Determine the [x, y] coordinate at the center of the cell enclosing the given text.  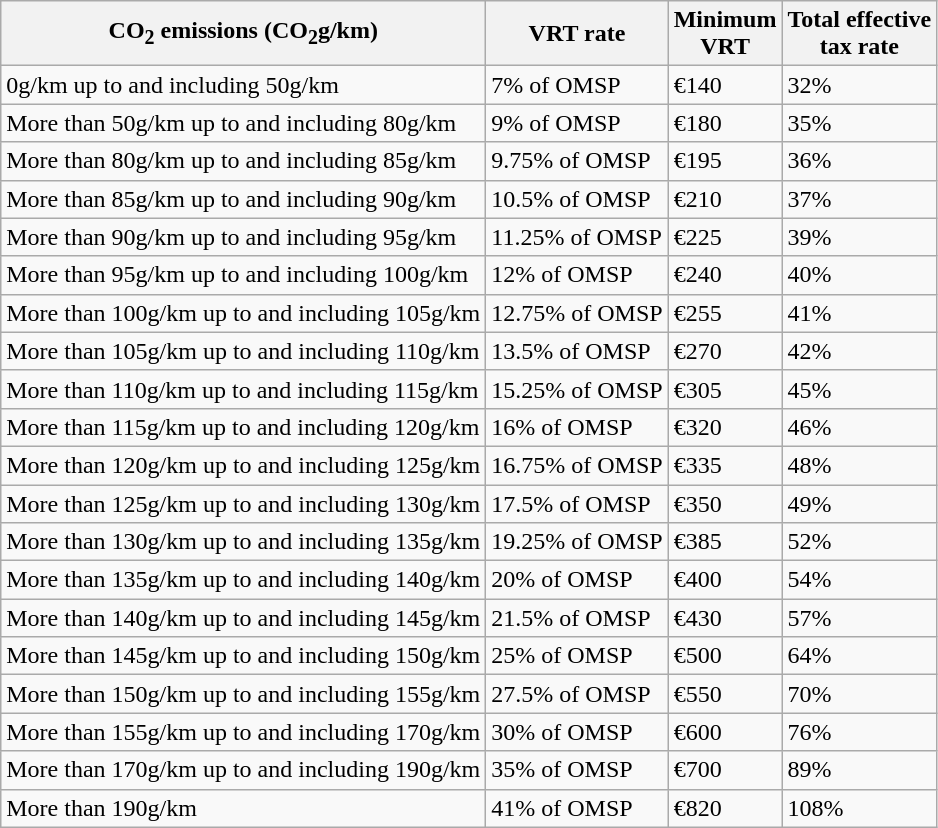
11.25% of OMSP [577, 237]
40% [860, 275]
VRT rate [577, 34]
More than 140g/km up to and including 145g/km [244, 618]
More than 100g/km up to and including 105g/km [244, 313]
45% [860, 389]
€550 [725, 694]
€225 [725, 237]
€500 [725, 656]
€320 [725, 427]
7% of OMSP [577, 85]
27.5% of OMSP [577, 694]
€600 [725, 732]
16.75% of OMSP [577, 465]
€210 [725, 199]
32% [860, 85]
64% [860, 656]
15.25% of OMSP [577, 389]
108% [860, 808]
€350 [725, 503]
More than 145g/km up to and including 150g/km [244, 656]
13.5% of OMSP [577, 351]
€240 [725, 275]
More than 80g/km up to and including 85g/km [244, 161]
MinimumVRT [725, 34]
CO2 emissions (CO2g/km) [244, 34]
37% [860, 199]
More than 105g/km up to and including 110g/km [244, 351]
54% [860, 580]
76% [860, 732]
€305 [725, 389]
More than 190g/km [244, 808]
48% [860, 465]
More than 85g/km up to and including 90g/km [244, 199]
39% [860, 237]
More than 110g/km up to and including 115g/km [244, 389]
€430 [725, 618]
57% [860, 618]
70% [860, 694]
More than 115g/km up to and including 120g/km [244, 427]
12% of OMSP [577, 275]
€820 [725, 808]
41% of OMSP [577, 808]
More than 125g/km up to and including 130g/km [244, 503]
€335 [725, 465]
12.75% of OMSP [577, 313]
€195 [725, 161]
€385 [725, 542]
More than 150g/km up to and including 155g/km [244, 694]
16% of OMSP [577, 427]
41% [860, 313]
42% [860, 351]
More than 95g/km up to and including 100g/km [244, 275]
30% of OMSP [577, 732]
10.5% of OMSP [577, 199]
52% [860, 542]
Total effectivetax rate [860, 34]
36% [860, 161]
€180 [725, 123]
35% of OMSP [577, 770]
9% of OMSP [577, 123]
More than 135g/km up to and including 140g/km [244, 580]
0g/km up to and including 50g/km [244, 85]
25% of OMSP [577, 656]
9.75% of OMSP [577, 161]
€700 [725, 770]
€270 [725, 351]
€255 [725, 313]
46% [860, 427]
More than 90g/km up to and including 95g/km [244, 237]
17.5% of OMSP [577, 503]
19.25% of OMSP [577, 542]
89% [860, 770]
49% [860, 503]
€140 [725, 85]
More than 130g/km up to and including 135g/km [244, 542]
20% of OMSP [577, 580]
More than 50g/km up to and including 80g/km [244, 123]
21.5% of OMSP [577, 618]
More than 170g/km up to and including 190g/km [244, 770]
More than 155g/km up to and including 170g/km [244, 732]
€400 [725, 580]
More than 120g/km up to and including 125g/km [244, 465]
35% [860, 123]
